Output the (x, y) coordinate of the center of the cell containing the given text.  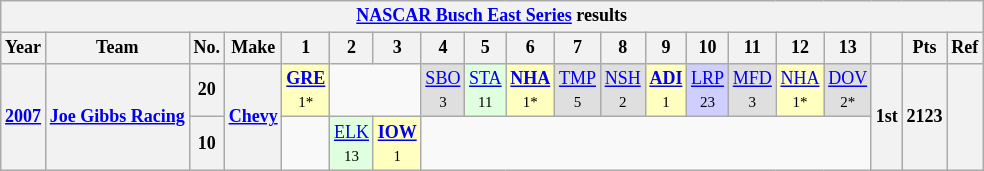
Make (253, 48)
NSH2 (622, 90)
Year (24, 48)
SBO3 (443, 90)
DOV2* (848, 90)
2 (352, 48)
11 (752, 48)
IOW1 (397, 144)
13 (848, 48)
No. (206, 48)
NASCAR Busch East Series results (492, 16)
Chevy (253, 116)
8 (622, 48)
1 (306, 48)
Pts (924, 48)
9 (666, 48)
MFD3 (752, 90)
7 (578, 48)
STA11 (486, 90)
20 (206, 90)
2007 (24, 116)
ADI1 (666, 90)
12 (800, 48)
1st (886, 116)
3 (397, 48)
Team (117, 48)
2123 (924, 116)
LRP23 (708, 90)
Joe Gibbs Racing (117, 116)
TMP5 (578, 90)
ELK13 (352, 144)
GRE1* (306, 90)
Ref (965, 48)
4 (443, 48)
5 (486, 48)
6 (530, 48)
